Detect which cell encompasses the target text, then output its (x, y) center coordinate. 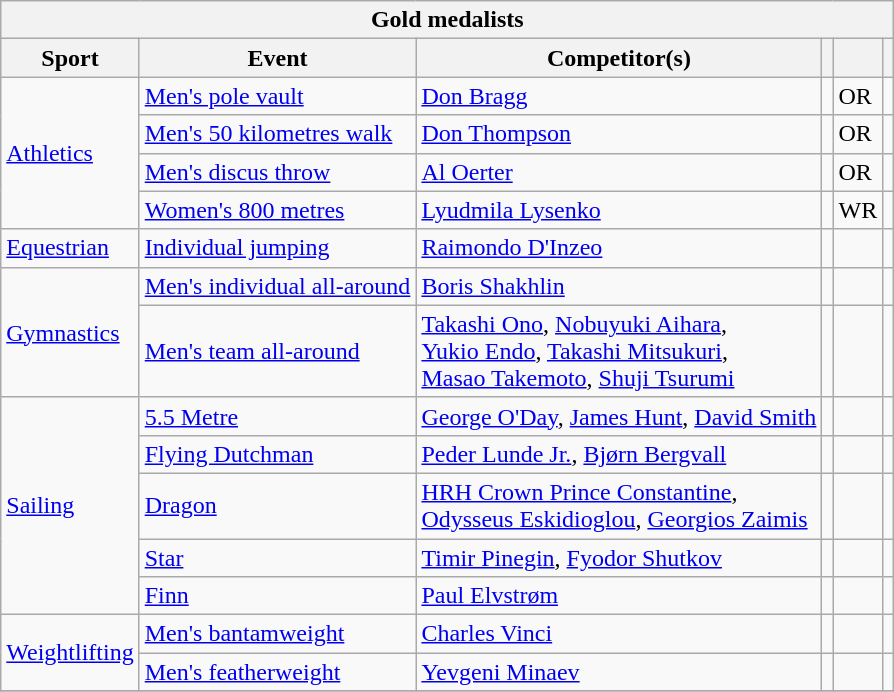
Don Bragg (619, 96)
Takashi Ono, Nobuyuki Aihara, Yukio Endo, Takashi Mitsukuri, Masao Takemoto, Shuji Tsurumi (619, 351)
Competitor(s) (619, 58)
WR (858, 210)
Event (278, 58)
Sport (70, 58)
Equestrian (70, 248)
Lyudmila Lysenko (619, 210)
Yevgeni Minaev (619, 672)
Men's 50 kilometres walk (278, 134)
Sailing (70, 506)
George O'Day, James Hunt, David Smith (619, 416)
Don Thompson (619, 134)
Athletics (70, 153)
Raimondo D'Inzeo (619, 248)
Men's featherweight (278, 672)
Men's bantamweight (278, 634)
Boris Shakhlin (619, 286)
Al Oerter (619, 172)
Flying Dutchman (278, 454)
5.5 Metre (278, 416)
Men's team all-around (278, 351)
HRH Crown Prince Constantine,Odysseus Eskidioglou, Georgios Zaimis (619, 506)
Men's discus throw (278, 172)
Finn (278, 596)
Star (278, 557)
Timir Pinegin, Fyodor Shutkov (619, 557)
Gold medalists (448, 20)
Weightlifting (70, 653)
Dragon (278, 506)
Individual jumping (278, 248)
Women's 800 metres (278, 210)
Paul Elvstrøm (619, 596)
Gymnastics (70, 332)
Men's pole vault (278, 96)
Peder Lunde Jr., Bjørn Bergvall (619, 454)
Charles Vinci (619, 634)
Men's individual all-around (278, 286)
